Identify which cell holds the provided text, then report its [x, y] central coordinate. 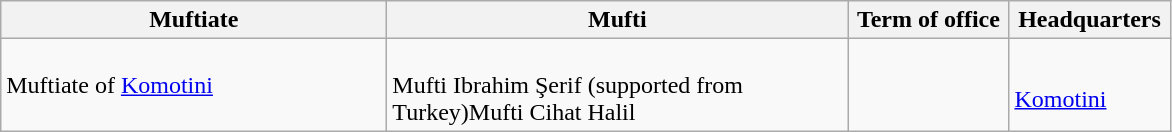
Muftiate of Komotini [194, 85]
Komotini [1090, 85]
Muftiate [194, 20]
Term of office [928, 20]
Mufti [618, 20]
Mufti Ibrahim Şerif (supported from Turkey)Mufti Cihat Halil [618, 85]
Headquarters [1090, 20]
